From the cell containing the given text, extract its center point as (x, y) coordinate. 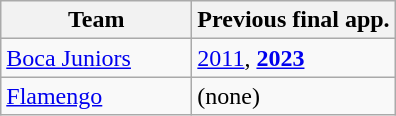
2011, 2023 (294, 58)
Previous final app. (294, 20)
(none) (294, 96)
Team (96, 20)
Boca Juniors (96, 58)
Flamengo (96, 96)
